Determine the (X, Y) coordinate at the center of the cell enclosing the given text.  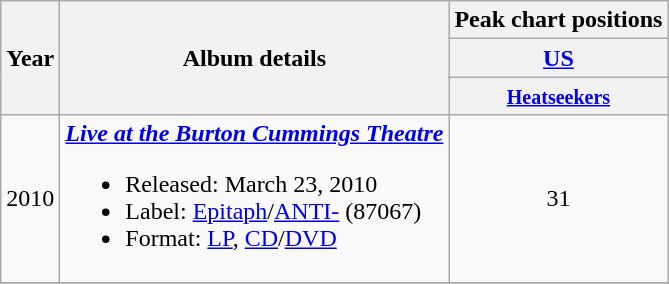
Year (30, 58)
31 (558, 198)
US (558, 58)
Live at the Burton Cummings TheatreReleased: March 23, 2010Label: Epitaph/ANTI- (87067)Format: LP, CD/DVD (254, 198)
Heatseekers (558, 96)
Album details (254, 58)
2010 (30, 198)
Peak chart positions (558, 20)
